Search for the cell housing the specified text and yield its (X, Y) center coordinate. 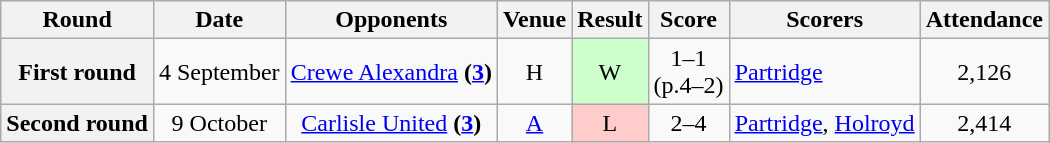
Round (78, 20)
Scorers (824, 20)
Second round (78, 123)
4 September (219, 72)
Partridge, Holroyd (824, 123)
9 October (219, 123)
Carlisle United (3) (391, 123)
A (534, 123)
Opponents (391, 20)
First round (78, 72)
Venue (534, 20)
Partridge (824, 72)
L (610, 123)
Result (610, 20)
1–1(p.4–2) (688, 72)
W (610, 72)
2,414 (984, 123)
Attendance (984, 20)
Date (219, 20)
Crewe Alexandra (3) (391, 72)
2–4 (688, 123)
Score (688, 20)
H (534, 72)
2,126 (984, 72)
